Determine the [x, y] coordinate at the center of the cell enclosing the given text.  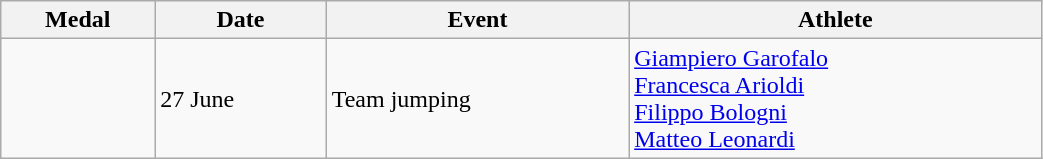
Medal [78, 20]
Athlete [836, 20]
Team jumping [477, 98]
Giampiero Garofalo Francesca ArioldiFilippo BologniMatteo Leonardi [836, 98]
Event [477, 20]
27 June [240, 98]
Date [240, 20]
